Scan for the cell matching the given text and deliver its [X, Y] coordinate at center. 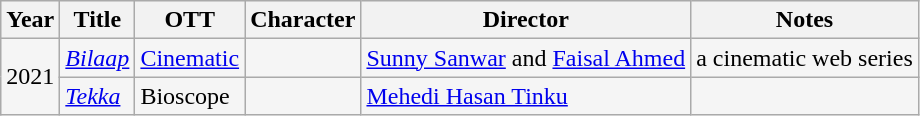
Director [526, 20]
Notes [805, 20]
Tekka [98, 96]
OTT [190, 20]
Sunny Sanwar and Faisal Ahmed [526, 58]
Character [303, 20]
Bilaap [98, 58]
Year [30, 20]
Title [98, 20]
Bioscope [190, 96]
Cinematic [190, 58]
a cinematic web series [805, 58]
Mehedi Hasan Tinku [526, 96]
2021 [30, 77]
